Extract the (x, y) coordinate from the center of the cell holding the provided text.  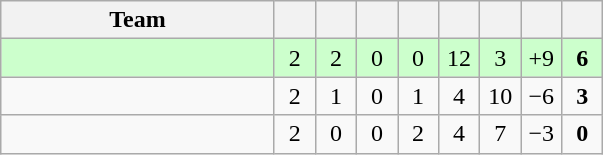
7 (500, 134)
12 (460, 58)
6 (582, 58)
−6 (542, 96)
Team (138, 20)
−3 (542, 134)
10 (500, 96)
+9 (542, 58)
